Extract the [X, Y] coordinate from the center of the cell holding the provided text.  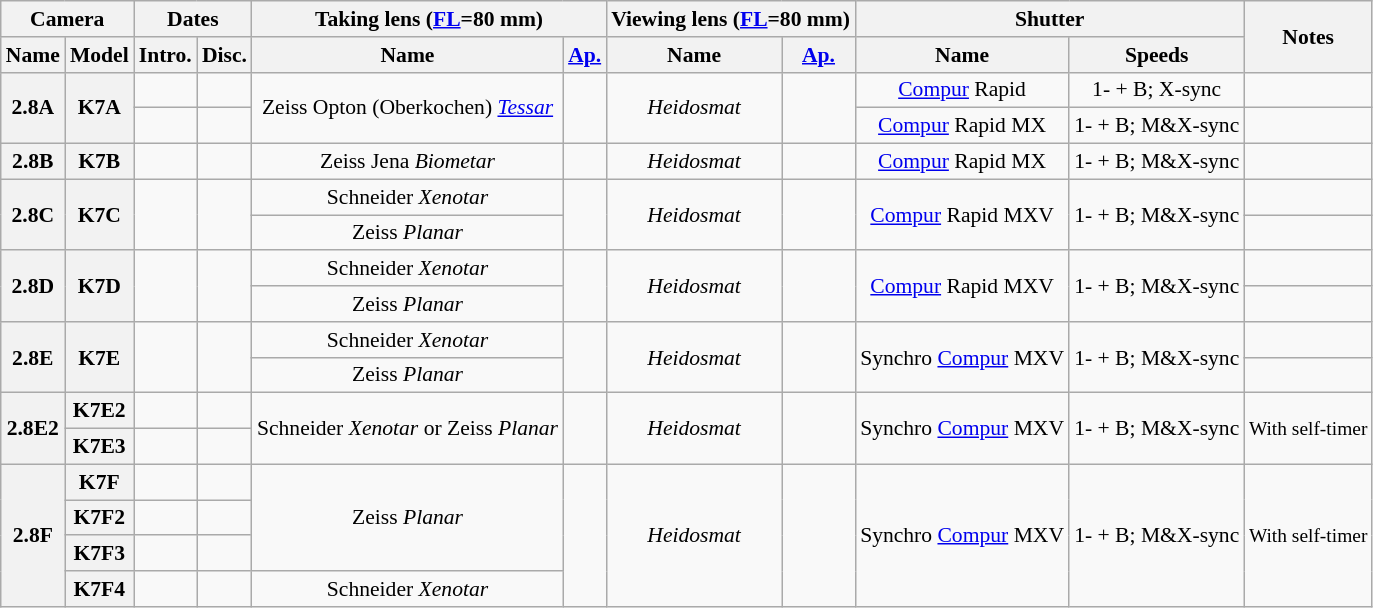
Speeds [1156, 55]
Compur Rapid [962, 90]
K7D [100, 286]
Model [100, 55]
K7C [100, 214]
2.8B [33, 162]
2.8E [33, 358]
Camera [68, 19]
Shutter [1050, 19]
Zeiss Jena Biometar [408, 162]
2.8A [33, 108]
Intro. [166, 55]
2.8D [33, 286]
K7F3 [100, 554]
Schneider Xenotar or Zeiss Planar [408, 428]
Viewing lens (FL=80 mm) [730, 19]
2.8E2 [33, 428]
K7A [100, 108]
Notes [1308, 36]
K7F2 [100, 518]
2.8C [33, 214]
K7B [100, 162]
Zeiss Opton (Oberkochen) Tessar [408, 108]
K7E2 [100, 411]
2.8F [33, 535]
K7F [100, 482]
K7E [100, 358]
Dates [193, 19]
K7E3 [100, 447]
Taking lens (FL=80 mm) [429, 19]
K7F4 [100, 589]
1- + B; X-sync [1156, 90]
Disc. [224, 55]
